Return (x, y) of the center of cell containing provided text 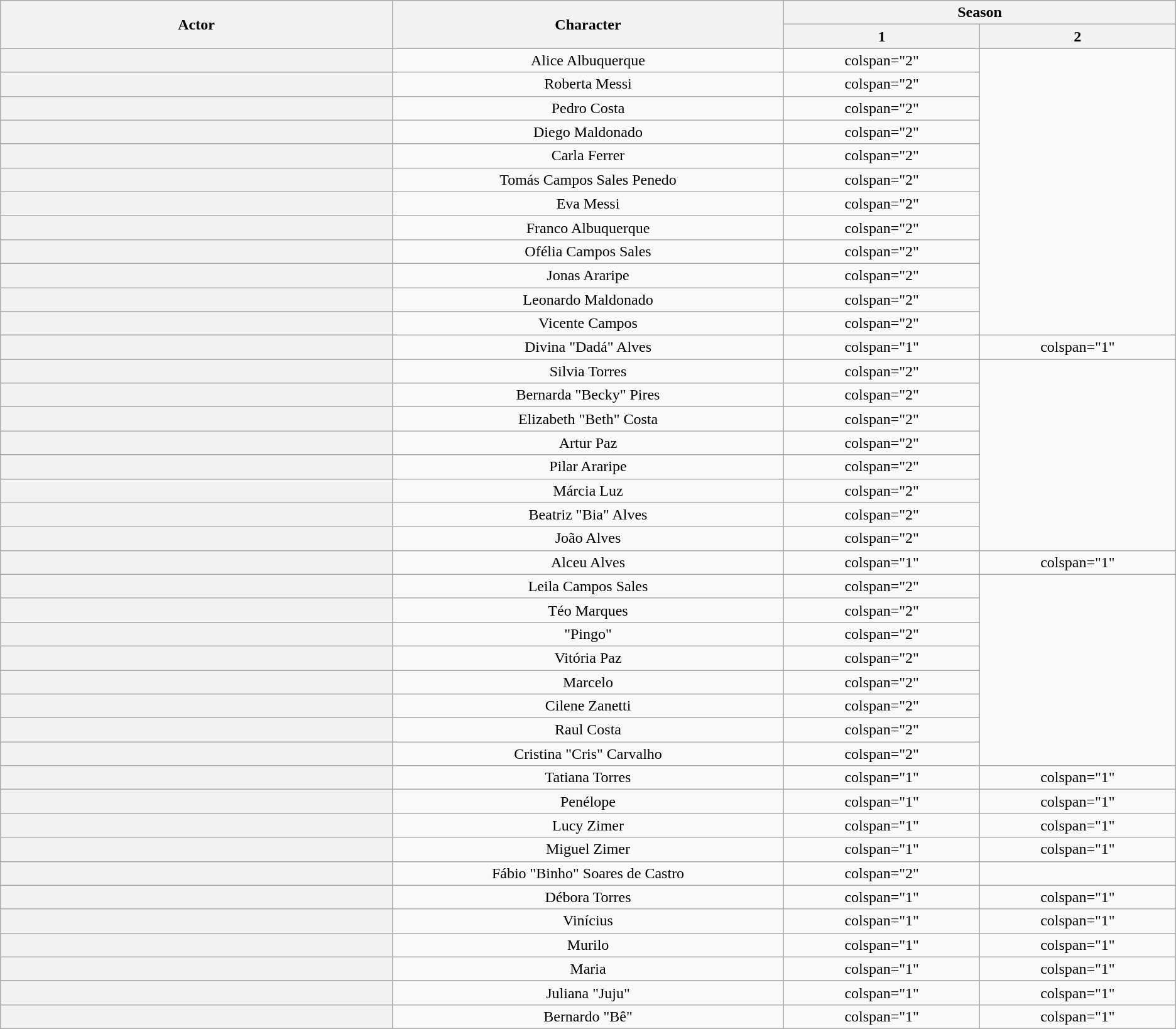
Carla Ferrer (588, 156)
Márcia Luz (588, 491)
Leila Campos Sales (588, 586)
Artur Paz (588, 443)
Diego Maldonado (588, 132)
Bernardo "Bê" (588, 1016)
Débora Torres (588, 897)
Lucy Zimer (588, 825)
João Alves (588, 538)
Elizabeth "Beth" Costa (588, 419)
Raul Costa (588, 730)
Fábio "Binho" Soares de Castro (588, 873)
Actor (197, 24)
Vicente Campos (588, 324)
Vitória Paz (588, 658)
Ofélia Campos Sales (588, 251)
Eva Messi (588, 204)
Character (588, 24)
Téo Marques (588, 610)
Vinícius (588, 921)
Murilo (588, 945)
Penélope (588, 802)
Beatriz "Bia" Alves (588, 514)
Alice Albuquerque (588, 60)
Silvia Torres (588, 371)
Pilar Araripe (588, 467)
Alceu Alves (588, 562)
Cilene Zanetti (588, 706)
Franco Albuquerque (588, 227)
Jonas Araripe (588, 275)
Season (980, 13)
Roberta Messi (588, 84)
"Pingo" (588, 634)
Juliana "Juju" (588, 993)
2 (1078, 36)
Maria (588, 969)
Tatiana Torres (588, 778)
Pedro Costa (588, 108)
Leonardo Maldonado (588, 300)
1 (882, 36)
Bernarda "Becky" Pires (588, 395)
Miguel Zimer (588, 849)
Marcelo (588, 682)
Tomás Campos Sales Penedo (588, 180)
Divina "Dadá" Alves (588, 347)
Cristina "Cris" Carvalho (588, 754)
